Detect which cell encompasses the target text, then output its [X, Y] center coordinate. 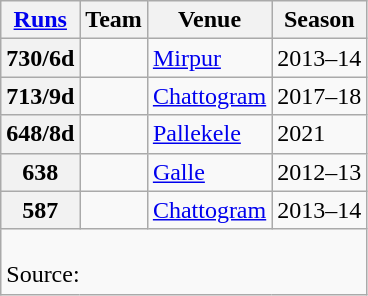
587 [40, 210]
Mirpur [209, 58]
Source: [184, 262]
Runs [40, 20]
Season [320, 20]
730/6d [40, 58]
Galle [209, 172]
2021 [320, 134]
Venue [209, 20]
2012–13 [320, 172]
638 [40, 172]
Team [114, 20]
Pallekele [209, 134]
648/8d [40, 134]
713/9d [40, 96]
2017–18 [320, 96]
